Search for the cell housing the specified text and yield its (x, y) center coordinate. 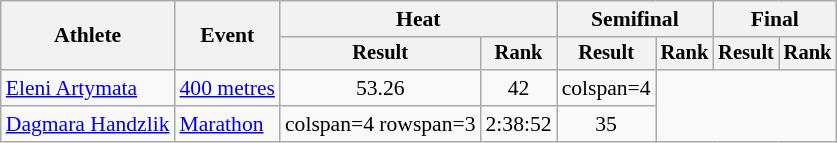
Final (774, 19)
Event (228, 36)
Semifinal (636, 19)
Marathon (228, 124)
400 metres (228, 88)
Athlete (88, 36)
Dagmara Handzlik (88, 124)
42 (518, 88)
colspan=4 (606, 88)
Eleni Artymata (88, 88)
Heat (418, 19)
colspan=4 rowspan=3 (380, 124)
2:38:52 (518, 124)
35 (606, 124)
53.26 (380, 88)
